Capture the cell that displays the provided text and extract its (X, Y) central coordinate. 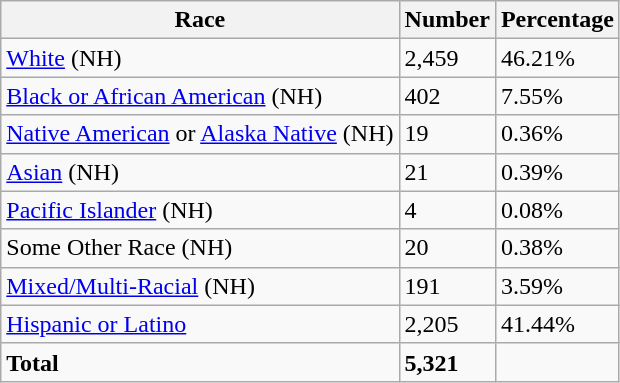
191 (447, 286)
Number (447, 20)
7.55% (557, 96)
3.59% (557, 286)
19 (447, 134)
Percentage (557, 20)
5,321 (447, 362)
Some Other Race (NH) (200, 248)
0.36% (557, 134)
2,459 (447, 58)
46.21% (557, 58)
Native American or Alaska Native (NH) (200, 134)
0.39% (557, 172)
White (NH) (200, 58)
20 (447, 248)
Black or African American (NH) (200, 96)
Asian (NH) (200, 172)
4 (447, 210)
Mixed/Multi-Racial (NH) (200, 286)
Total (200, 362)
41.44% (557, 324)
0.38% (557, 248)
402 (447, 96)
2,205 (447, 324)
Race (200, 20)
Pacific Islander (NH) (200, 210)
Hispanic or Latino (200, 324)
21 (447, 172)
0.08% (557, 210)
